For the text-containing cell, return its midpoint in [x, y] coordinate format. 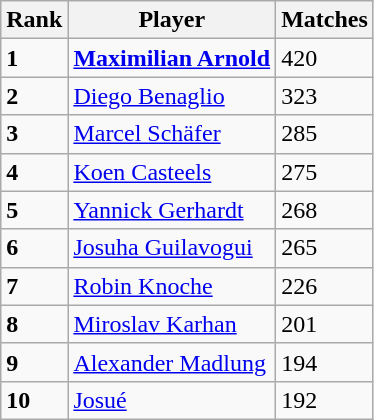
8 [34, 324]
323 [325, 96]
265 [325, 248]
Koen Casteels [172, 172]
10 [34, 400]
9 [34, 362]
192 [325, 400]
Diego Benaglio [172, 96]
3 [34, 134]
285 [325, 134]
Yannick Gerhardt [172, 210]
Alexander Madlung [172, 362]
226 [325, 286]
Robin Knoche [172, 286]
7 [34, 286]
Josuha Guilavogui [172, 248]
6 [34, 248]
Rank [34, 20]
Josué [172, 400]
275 [325, 172]
194 [325, 362]
5 [34, 210]
201 [325, 324]
420 [325, 58]
Marcel Schäfer [172, 134]
Miroslav Karhan [172, 324]
268 [325, 210]
1 [34, 58]
4 [34, 172]
2 [34, 96]
Maximilian Arnold [172, 58]
Player [172, 20]
Matches [325, 20]
